Identify which cell holds the provided text, then report its (x, y) central coordinate. 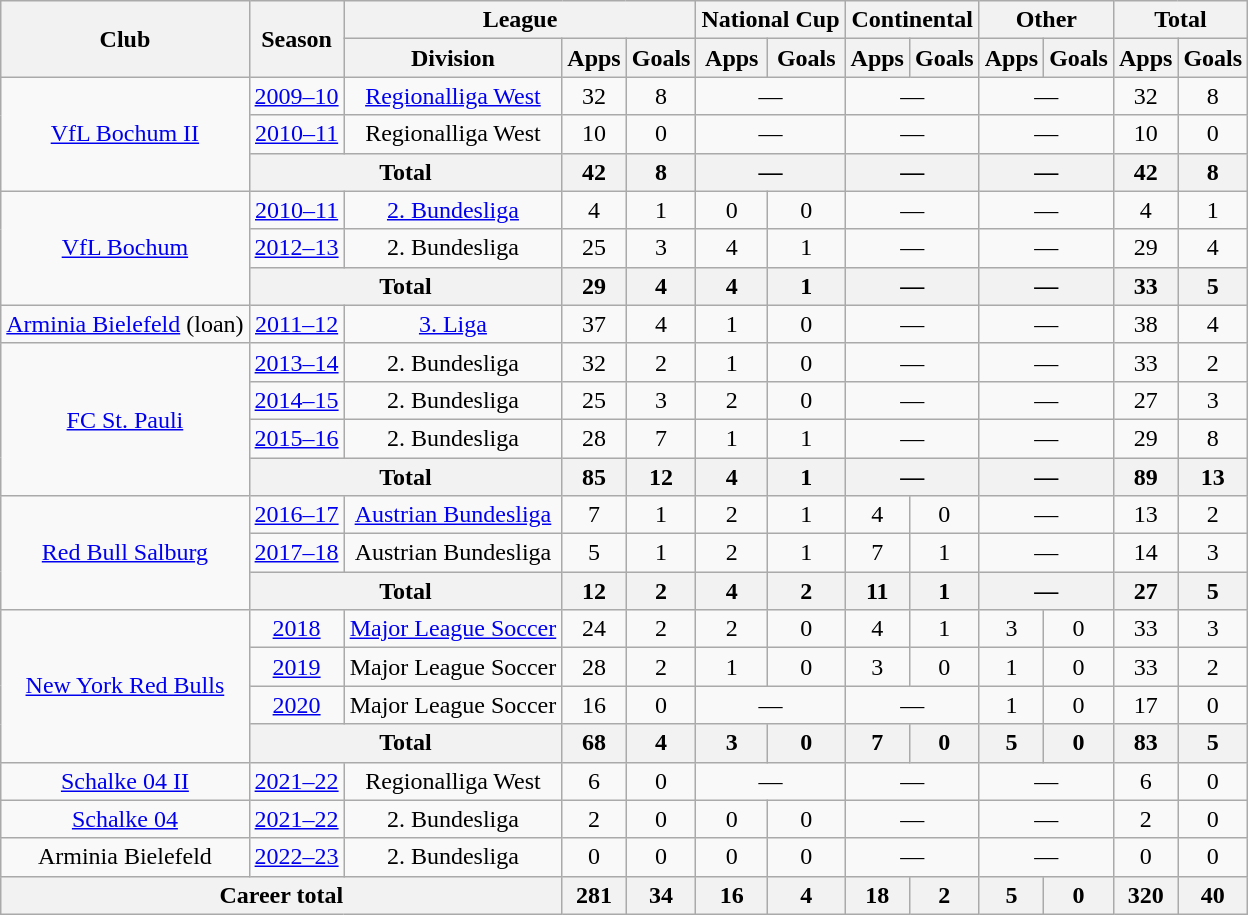
2011–12 (296, 324)
40 (1213, 895)
320 (1145, 895)
Career total (282, 895)
Arminia Bielefeld (125, 857)
Continental (912, 20)
2014–15 (296, 400)
281 (594, 895)
14 (1145, 553)
68 (594, 743)
2017–18 (296, 553)
3. Liga (453, 324)
85 (594, 477)
Season (296, 39)
2012–13 (296, 248)
Division (453, 58)
38 (1145, 324)
2013–14 (296, 362)
2009–10 (296, 96)
League (520, 20)
2022–23 (296, 857)
2016–17 (296, 515)
National Cup (770, 20)
2019 (296, 667)
FC St. Pauli (125, 419)
2018 (296, 629)
VfL Bochum II (125, 134)
VfL Bochum (125, 248)
2015–16 (296, 438)
24 (594, 629)
18 (877, 895)
83 (1145, 743)
Arminia Bielefeld (loan) (125, 324)
Other (1046, 20)
Club (125, 39)
89 (1145, 477)
34 (661, 895)
2020 (296, 705)
Schalke 04 II (125, 781)
17 (1145, 705)
New York Red Bulls (125, 686)
Red Bull Salburg (125, 553)
37 (594, 324)
11 (877, 591)
Schalke 04 (125, 819)
